Pinpoint the cell where the given text exists, returning its [x, y] midpoint coordinate. 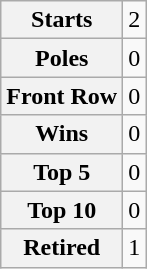
Wins [62, 134]
2 [134, 20]
Starts [62, 20]
Front Row [62, 96]
1 [134, 248]
Top 10 [62, 210]
Retired [62, 248]
Top 5 [62, 172]
Poles [62, 58]
